Search for the cell housing the specified text and yield its [X, Y] center coordinate. 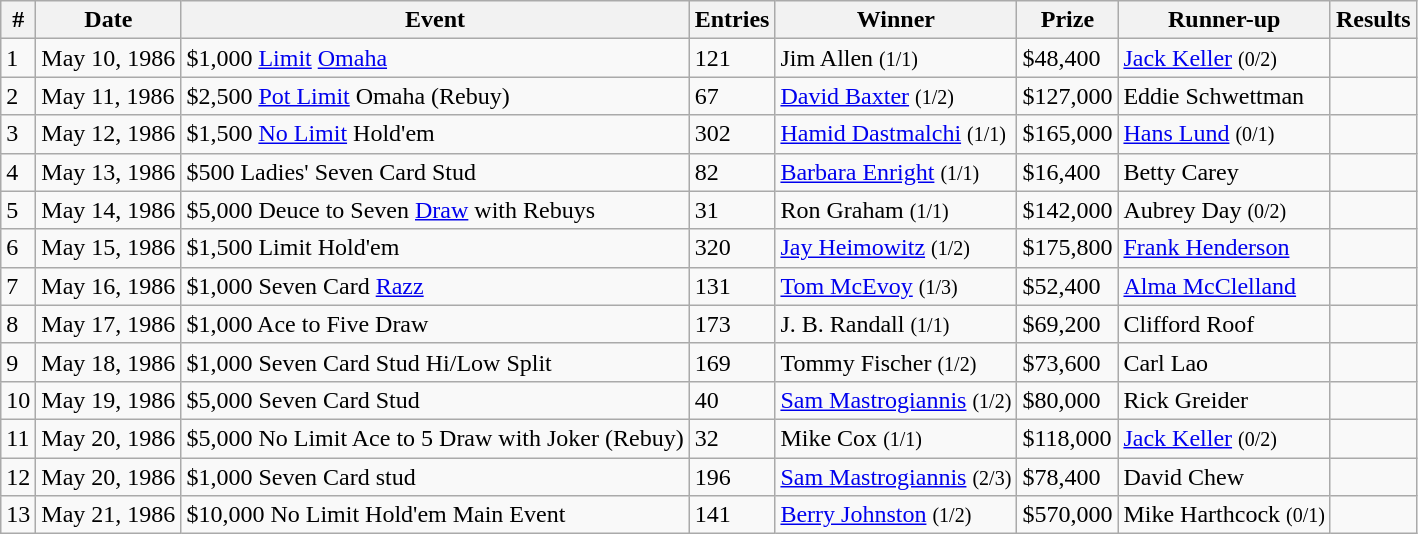
Aubrey Day (0/2) [1224, 210]
$118,000 [1068, 438]
$52,400 [1068, 286]
$5,000 Seven Card Stud [435, 400]
Runner-up [1224, 20]
$1,000 Limit Omaha [435, 58]
82 [732, 172]
196 [732, 477]
$5,000 No Limit Ace to 5 Draw with Joker (Rebuy) [435, 438]
$48,400 [1068, 58]
Carl Lao [1224, 362]
1 [18, 58]
11 [18, 438]
Jay Heimowitz (1/2) [896, 248]
# [18, 20]
302 [732, 134]
Frank Henderson [1224, 248]
Rick Greider [1224, 400]
Results [1373, 20]
$165,000 [1068, 134]
Clifford Roof [1224, 324]
May 12, 1986 [108, 134]
Mike Cox (1/1) [896, 438]
Eddie Schwettman [1224, 96]
Jim Allen (1/1) [896, 58]
173 [732, 324]
May 16, 1986 [108, 286]
13 [18, 515]
67 [732, 96]
9 [18, 362]
Tommy Fischer (1/2) [896, 362]
8 [18, 324]
$1,500 Limit Hold'em [435, 248]
Barbara Enright (1/1) [896, 172]
Mike Harthcock (0/1) [1224, 515]
Entries [732, 20]
$1,000 Seven Card Razz [435, 286]
Tom McEvoy (1/3) [896, 286]
$1,000 Seven Card stud [435, 477]
$16,400 [1068, 172]
$1,500 No Limit Hold'em [435, 134]
31 [732, 210]
May 10, 1986 [108, 58]
40 [732, 400]
Prize [1068, 20]
Hans Lund (0/1) [1224, 134]
4 [18, 172]
David Chew [1224, 477]
32 [732, 438]
$10,000 No Limit Hold'em Main Event [435, 515]
Event [435, 20]
$175,800 [1068, 248]
Berry Johnston (1/2) [896, 515]
$5,000 Deuce to Seven Draw with Rebuys [435, 210]
2 [18, 96]
131 [732, 286]
$2,500 Pot Limit Omaha (Rebuy) [435, 96]
Sam Mastrogiannis (2/3) [896, 477]
121 [732, 58]
$127,000 [1068, 96]
$570,000 [1068, 515]
Alma McClelland [1224, 286]
May 15, 1986 [108, 248]
Date [108, 20]
$1,000 Seven Card Stud Hi/Low Split [435, 362]
May 11, 1986 [108, 96]
7 [18, 286]
3 [18, 134]
Hamid Dastmalchi (1/1) [896, 134]
320 [732, 248]
169 [732, 362]
5 [18, 210]
Ron Graham (1/1) [896, 210]
J. B. Randall (1/1) [896, 324]
$1,000 Ace to Five Draw [435, 324]
Sam Mastrogiannis (1/2) [896, 400]
12 [18, 477]
$500 Ladies' Seven Card Stud [435, 172]
May 19, 1986 [108, 400]
May 17, 1986 [108, 324]
6 [18, 248]
10 [18, 400]
May 14, 1986 [108, 210]
$80,000 [1068, 400]
$142,000 [1068, 210]
Betty Carey [1224, 172]
May 21, 1986 [108, 515]
$78,400 [1068, 477]
May 18, 1986 [108, 362]
141 [732, 515]
Winner [896, 20]
$73,600 [1068, 362]
$69,200 [1068, 324]
David Baxter (1/2) [896, 96]
May 13, 1986 [108, 172]
